From the cell containing the given text, extract its center point as (X, Y) coordinate. 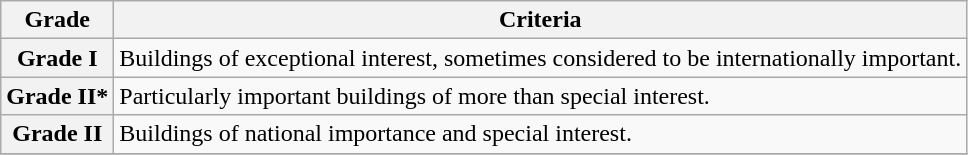
Buildings of exceptional interest, sometimes considered to be internationally important. (540, 58)
Criteria (540, 20)
Grade (58, 20)
Buildings of national importance and special interest. (540, 134)
Grade II* (58, 96)
Grade II (58, 134)
Grade I (58, 58)
Particularly important buildings of more than special interest. (540, 96)
